Return the (X, Y) coordinate for the center point of the cell that contains the specified text.  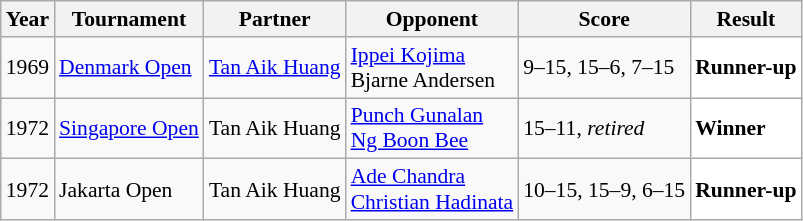
1969 (28, 68)
Year (28, 19)
Jakarta Open (129, 190)
Tournament (129, 19)
10–15, 15–9, 6–15 (604, 190)
9–15, 15–6, 7–15 (604, 68)
Result (746, 19)
Opponent (432, 19)
Winner (746, 128)
Ade Chandra Christian Hadinata (432, 190)
Ippei Kojima Bjarne Andersen (432, 68)
Partner (275, 19)
Score (604, 19)
Singapore Open (129, 128)
15–11, retired (604, 128)
Punch Gunalan Ng Boon Bee (432, 128)
Denmark Open (129, 68)
